For the text-containing cell, return its midpoint in (X, Y) coordinate format. 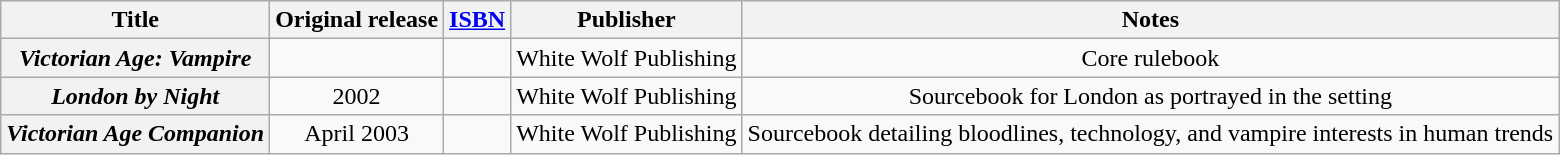
Victorian Age Companion (136, 134)
Publisher (626, 20)
Title (136, 20)
Core rulebook (1150, 58)
Victorian Age: Vampire (136, 58)
London by Night (136, 96)
ISBN (478, 20)
Original release (357, 20)
Sourcebook for London as portrayed in the setting (1150, 96)
Notes (1150, 20)
2002 (357, 96)
Sourcebook detailing bloodlines, technology, and vampire interests in human trends (1150, 134)
April 2003 (357, 134)
